Return the [X, Y] coordinate for the center point of the cell that contains the specified text.  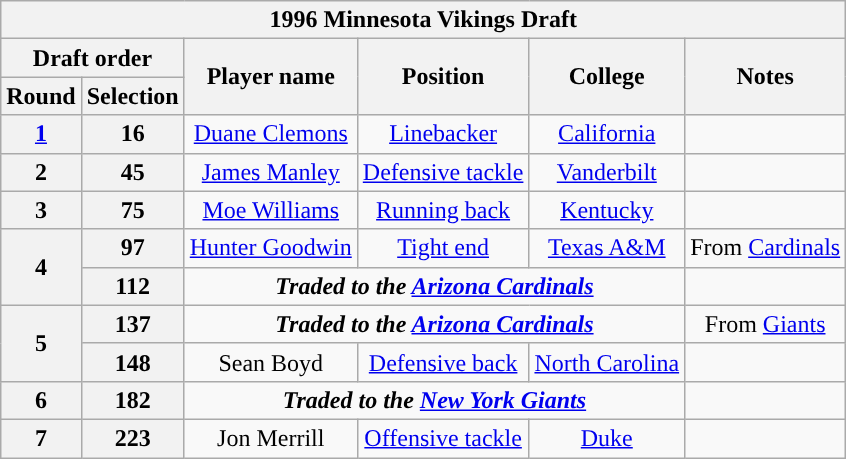
From Cardinals [766, 248]
223 [132, 438]
North Carolina [607, 362]
Player name [270, 77]
Vanderbilt [607, 172]
182 [132, 400]
Sean Boyd [270, 362]
112 [132, 286]
5 [41, 343]
2 [41, 172]
Draft order [92, 58]
Hunter Goodwin [270, 248]
Running back [443, 210]
7 [41, 438]
Duke [607, 438]
1996 Minnesota Vikings Draft [424, 20]
Linebacker [443, 134]
From Giants [766, 324]
4 [41, 267]
Jon Merrill [270, 438]
California [607, 134]
6 [41, 400]
Round [41, 96]
97 [132, 248]
Duane Clemons [270, 134]
James Manley [270, 172]
Defensive back [443, 362]
Texas A&M [607, 248]
1 [41, 134]
75 [132, 210]
3 [41, 210]
148 [132, 362]
16 [132, 134]
Moe Williams [270, 210]
137 [132, 324]
College [607, 77]
Kentucky [607, 210]
45 [132, 172]
Offensive tackle [443, 438]
Position [443, 77]
Traded to the New York Giants [434, 400]
Defensive tackle [443, 172]
Tight end [443, 248]
Selection [132, 96]
Notes [766, 77]
